For the text-containing cell, return its midpoint in [x, y] coordinate format. 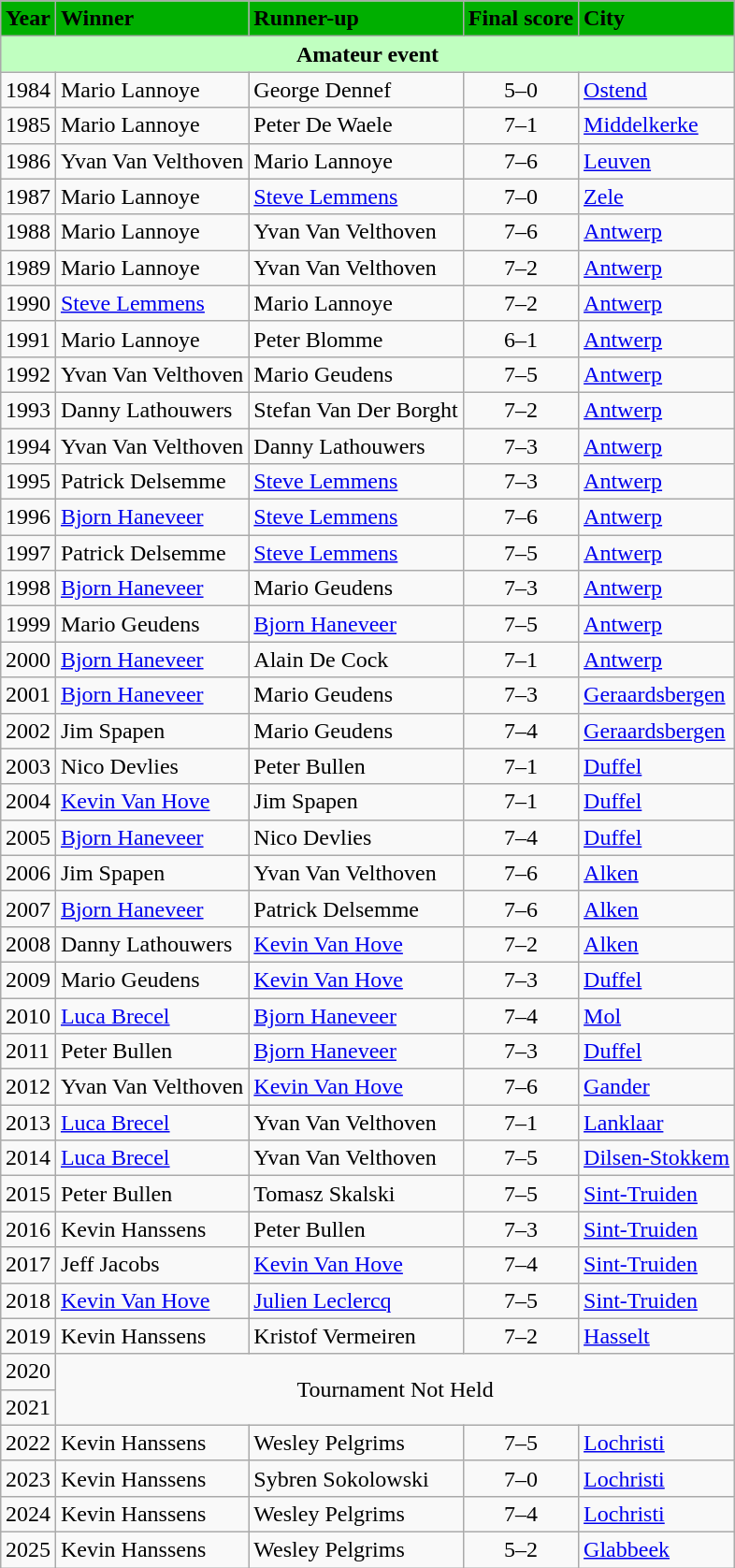
5–0 [520, 90]
1990 [28, 303]
2002 [28, 731]
2014 [28, 1158]
6–1 [520, 339]
Gander [656, 1087]
2016 [28, 1229]
2020 [28, 1372]
2024 [28, 1514]
Amateur event [367, 54]
Ostend [656, 90]
5–2 [520, 1549]
2011 [28, 1052]
2012 [28, 1087]
2007 [28, 908]
City [656, 19]
1989 [28, 268]
Runner-up [355, 19]
Jeff Jacobs [151, 1265]
2015 [28, 1194]
Julien Leclercq [355, 1300]
1999 [28, 624]
Middelkerke [656, 125]
1984 [28, 90]
2010 [28, 1015]
2001 [28, 695]
2023 [28, 1478]
2017 [28, 1265]
1997 [28, 553]
2006 [28, 873]
1988 [28, 232]
1991 [28, 339]
2021 [28, 1407]
1998 [28, 588]
2000 [28, 660]
Final score [520, 19]
1993 [28, 410]
Year [28, 19]
Peter De Waele [355, 125]
Leuven [656, 161]
Stefan Van Der Borght [355, 410]
Mol [656, 1015]
1996 [28, 517]
Peter Blomme [355, 339]
2008 [28, 944]
2013 [28, 1123]
2018 [28, 1300]
Tomasz Skalski [355, 1194]
2025 [28, 1549]
2004 [28, 802]
Winner [151, 19]
Alain De Cock [355, 660]
Zele [656, 196]
1992 [28, 374]
2022 [28, 1443]
2005 [28, 837]
Sybren Sokolowski [355, 1478]
Lanklaar [656, 1123]
1987 [28, 196]
2003 [28, 766]
Hasselt [656, 1336]
Kristof Vermeiren [355, 1336]
1986 [28, 161]
2009 [28, 980]
Dilsen-Stokkem [656, 1158]
1995 [28, 482]
Glabbeek [656, 1549]
1994 [28, 446]
1985 [28, 125]
Tournament Not Held [395, 1389]
George Dennef [355, 90]
2019 [28, 1336]
